For the text-containing cell, return its midpoint in (x, y) coordinate format. 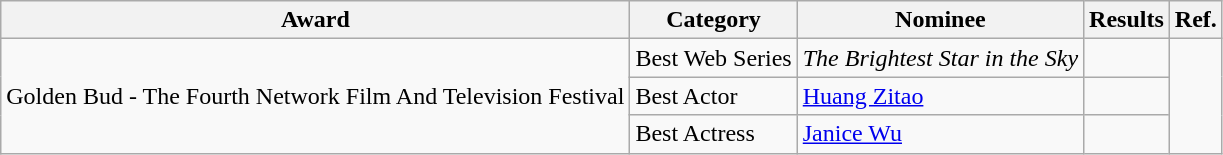
Ref. (1196, 20)
Golden Bud - The Fourth Network Film And Television Festival (316, 96)
Best Actress (714, 134)
Best Web Series (714, 58)
The Brightest Star in the Sky (940, 58)
Award (316, 20)
Huang Zitao (940, 96)
Category (714, 20)
Results (1127, 20)
Best Actor (714, 96)
Nominee (940, 20)
Janice Wu (940, 134)
